Extract the (X, Y) coordinate from the center of the cell holding the provided text.  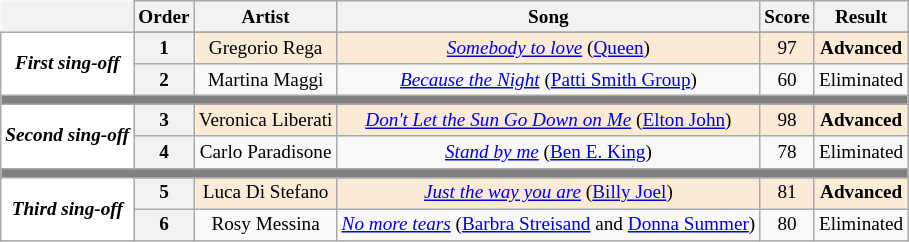
Veronica Liberati (266, 121)
Score (788, 17)
Artist (266, 17)
78 (788, 152)
Stand by me (Ben E. King) (548, 152)
81 (788, 193)
Luca Di Stefano (266, 193)
Rosy Messina (266, 225)
First sing-off (68, 64)
1 (164, 48)
Somebody to love (Queen) (548, 48)
Order (164, 17)
4 (164, 152)
Carlo Paradisone (266, 152)
6 (164, 225)
Gregorio Rega (266, 48)
Because the Night (Patti Smith Group) (548, 80)
3 (164, 121)
Don't Let the Sun Go Down on Me (Elton John) (548, 121)
80 (788, 225)
2 (164, 80)
5 (164, 193)
Just the way you are (Billy Joel) (548, 193)
No more tears (Barbra Streisand and Donna Summer) (548, 225)
Martina Maggi (266, 80)
Third sing-off (68, 208)
Result (860, 17)
60 (788, 80)
97 (788, 48)
Second sing-off (68, 136)
98 (788, 121)
Song (548, 17)
